Extract the (X, Y) coordinate from the center of the cell holding the provided text.  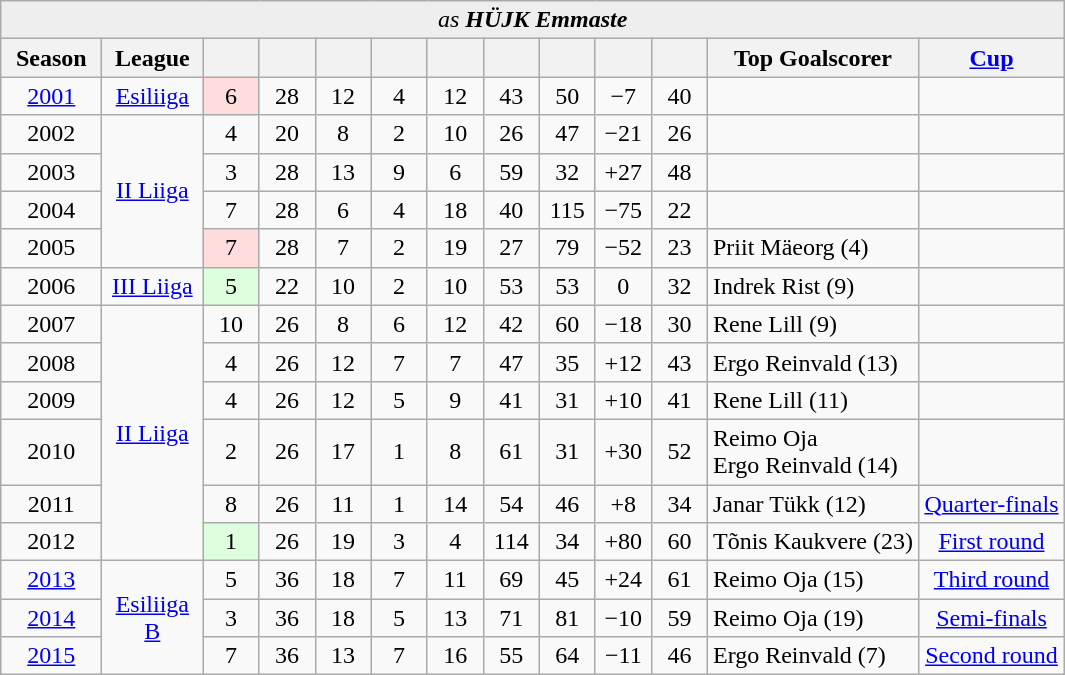
+27 (623, 172)
+12 (623, 362)
16 (455, 656)
20 (287, 134)
−18 (623, 324)
+10 (623, 400)
2001 (52, 96)
52 (679, 452)
2007 (52, 324)
−21 (623, 134)
2009 (52, 400)
Janar Tükk (12) (812, 503)
Rene Lill (11) (812, 400)
−10 (623, 618)
+80 (623, 542)
Esiliiga B (152, 618)
2008 (52, 362)
69 (511, 580)
71 (511, 618)
−75 (623, 210)
81 (567, 618)
30 (679, 324)
Quarter-finals (991, 503)
Indrek Rist (9) (812, 286)
Semi-finals (991, 618)
2006 (52, 286)
48 (679, 172)
Ergo Reinvald (13) (812, 362)
Top Goalscorer (812, 58)
79 (567, 248)
50 (567, 96)
17 (343, 452)
23 (679, 248)
54 (511, 503)
115 (567, 210)
−11 (623, 656)
2005 (52, 248)
−7 (623, 96)
2004 (52, 210)
Second round (991, 656)
Season (52, 58)
Esiliiga (152, 96)
Reimo Oja (19) (812, 618)
First round (991, 542)
14 (455, 503)
+24 (623, 580)
Rene Lill (9) (812, 324)
2010 (52, 452)
Tõnis Kaukvere (23) (812, 542)
35 (567, 362)
2012 (52, 542)
Ergo Reinvald (7) (812, 656)
Reimo Oja Ergo Reinvald (14) (812, 452)
Priit Mäeorg (4) (812, 248)
+30 (623, 452)
114 (511, 542)
III Liiga (152, 286)
2003 (52, 172)
2014 (52, 618)
64 (567, 656)
0 (623, 286)
−52 (623, 248)
42 (511, 324)
55 (511, 656)
Cup (991, 58)
2011 (52, 503)
2002 (52, 134)
2013 (52, 580)
as HÜJK Emmaste (533, 20)
League (152, 58)
45 (567, 580)
27 (511, 248)
2015 (52, 656)
Third round (991, 580)
+8 (623, 503)
Reimo Oja (15) (812, 580)
